Pinpoint the cell where the given text exists, returning its [X, Y] midpoint coordinate. 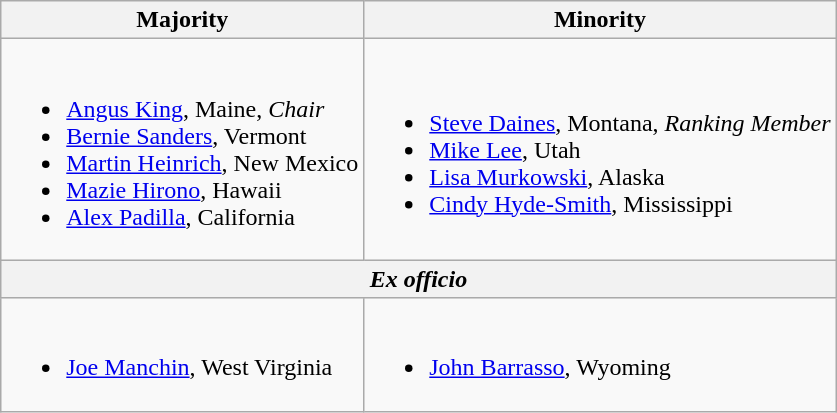
John Barrasso, Wyoming [600, 354]
Angus King, Maine, Chair Bernie Sanders, VermontMartin Heinrich, New MexicoMazie Hirono, HawaiiAlex Padilla, California [182, 150]
Ex officio [418, 279]
Steve Daines, Montana, Ranking MemberMike Lee, UtahLisa Murkowski, AlaskaCindy Hyde-Smith, Mississippi [600, 150]
Majority [182, 20]
Minority [600, 20]
Joe Manchin, West Virginia [182, 354]
